Locate the cell with the specified text and output its [x, y] center coordinate. 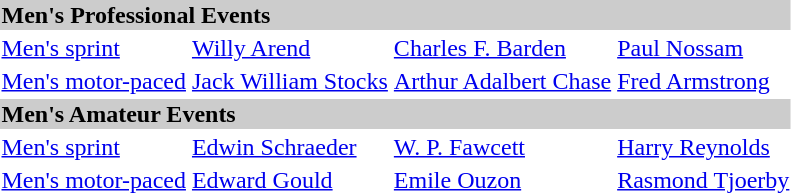
Arthur Adalbert Chase [502, 81]
Men's Amateur Events [396, 114]
Harry Reynolds [704, 147]
Paul Nossam [704, 48]
Edwin Schraeder [290, 147]
Men's motor-paced [94, 81]
W. P. Fawcett [502, 147]
Men's Professional Events [396, 15]
Jack William Stocks [290, 81]
Willy Arend [290, 48]
Charles F. Barden [502, 48]
Fred Armstrong [704, 81]
